Provide the [X, Y] coordinate of the cell's center where the given text is located.  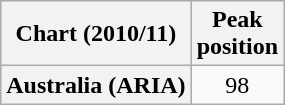
98 [237, 85]
Peakposition [237, 34]
Australia (ARIA) [96, 85]
Chart (2010/11) [96, 34]
